Identify which cell holds the provided text, then report its [x, y] central coordinate. 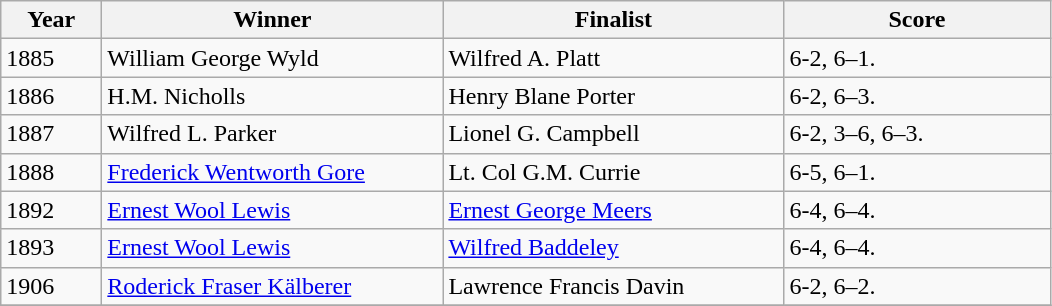
Wilfred L. Parker [272, 134]
1887 [52, 134]
Ernest George Meers [614, 210]
Wilfred A. Platt [614, 58]
1893 [52, 248]
1885 [52, 58]
Wilfred Baddeley [614, 248]
Year [52, 20]
H.M. Nicholls [272, 96]
1886 [52, 96]
Winner [272, 20]
Lawrence Francis Davin [614, 286]
6-2, 6–3. [917, 96]
Score [917, 20]
1888 [52, 172]
Finalist [614, 20]
Henry Blane Porter [614, 96]
Roderick Fraser Kälberer [272, 286]
William George Wyld [272, 58]
1892 [52, 210]
Frederick Wentworth Gore [272, 172]
6-2, 6–1. [917, 58]
6-2, 6–2. [917, 286]
6-2, 3–6, 6–3. [917, 134]
1906 [52, 286]
Lionel G. Campbell [614, 134]
Lt. Col G.M. Currie [614, 172]
6-5, 6–1. [917, 172]
